From the cell containing the given text, extract its center point as [X, Y] coordinate. 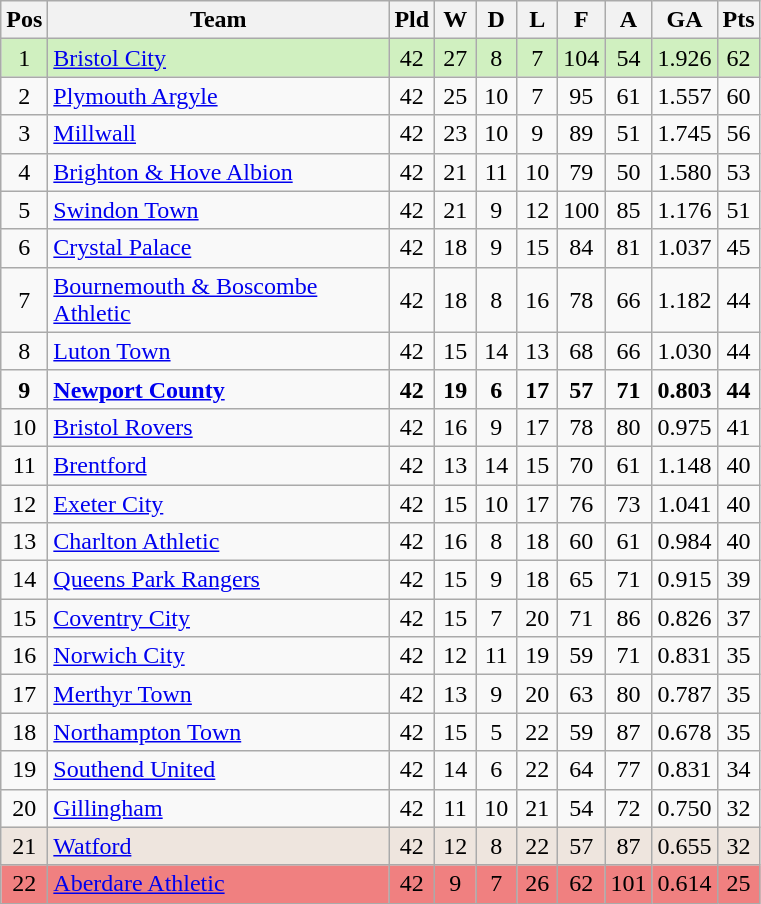
85 [628, 210]
Luton Town [218, 351]
1.182 [684, 300]
63 [582, 694]
34 [738, 770]
1.037 [684, 248]
Bristol Rovers [218, 427]
0.787 [684, 694]
D [496, 20]
0.915 [684, 580]
89 [582, 134]
0.750 [684, 808]
Merthyr Town [218, 694]
26 [538, 884]
86 [628, 618]
53 [738, 172]
100 [582, 210]
A [628, 20]
50 [628, 172]
95 [582, 96]
73 [628, 503]
Brighton & Hove Albion [218, 172]
Gillingham [218, 808]
0.678 [684, 732]
Aberdare Athletic [218, 884]
4 [24, 172]
72 [628, 808]
2 [24, 96]
1.176 [684, 210]
64 [582, 770]
L [538, 20]
Watford [218, 846]
Norwich City [218, 656]
3 [24, 134]
79 [582, 172]
41 [738, 427]
84 [582, 248]
Crystal Palace [218, 248]
1.926 [684, 58]
F [582, 20]
1.580 [684, 172]
Bournemouth & Boscombe Athletic [218, 300]
65 [582, 580]
1.041 [684, 503]
76 [582, 503]
81 [628, 248]
23 [456, 134]
Pts [738, 20]
Brentford [218, 465]
27 [456, 58]
101 [628, 884]
Millwall [218, 134]
1.148 [684, 465]
Plymouth Argyle [218, 96]
Queens Park Rangers [218, 580]
45 [738, 248]
Swindon Town [218, 210]
0.614 [684, 884]
1 [24, 58]
Pos [24, 20]
1.030 [684, 351]
68 [582, 351]
Charlton Athletic [218, 542]
Pld [412, 20]
Northampton Town [218, 732]
0.655 [684, 846]
37 [738, 618]
GA [684, 20]
0.975 [684, 427]
Exeter City [218, 503]
Team [218, 20]
0.984 [684, 542]
0.803 [684, 389]
Newport County [218, 389]
70 [582, 465]
W [456, 20]
1.557 [684, 96]
104 [582, 58]
56 [738, 134]
1.745 [684, 134]
39 [738, 580]
Bristol City [218, 58]
0.826 [684, 618]
Coventry City [218, 618]
Southend United [218, 770]
77 [628, 770]
